Detect which cell encompasses the target text, then output its (x, y) center coordinate. 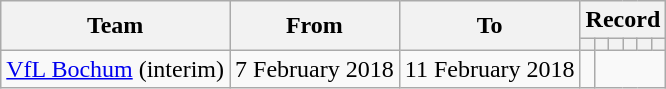
To (490, 26)
7 February 2018 (315, 69)
Team (116, 26)
From (315, 26)
Record (623, 20)
11 February 2018 (490, 69)
VfL Bochum (interim) (116, 69)
